Search for the cell housing the specified text and yield its (X, Y) center coordinate. 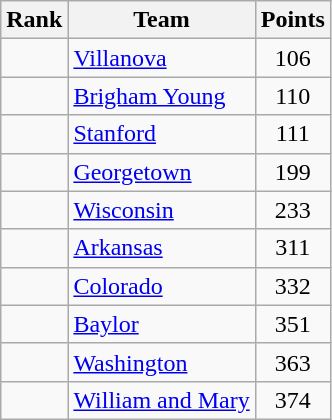
Brigham Young (162, 96)
Stanford (162, 134)
374 (292, 400)
199 (292, 172)
Points (292, 20)
Villanova (162, 58)
233 (292, 210)
106 (292, 58)
332 (292, 286)
Team (162, 20)
William and Mary (162, 400)
Washington (162, 362)
363 (292, 362)
Georgetown (162, 172)
Wisconsin (162, 210)
351 (292, 324)
110 (292, 96)
Colorado (162, 286)
111 (292, 134)
Rank (34, 20)
Baylor (162, 324)
Arkansas (162, 248)
311 (292, 248)
